Provide the [X, Y] coordinate of the cell's center where the given text is located.  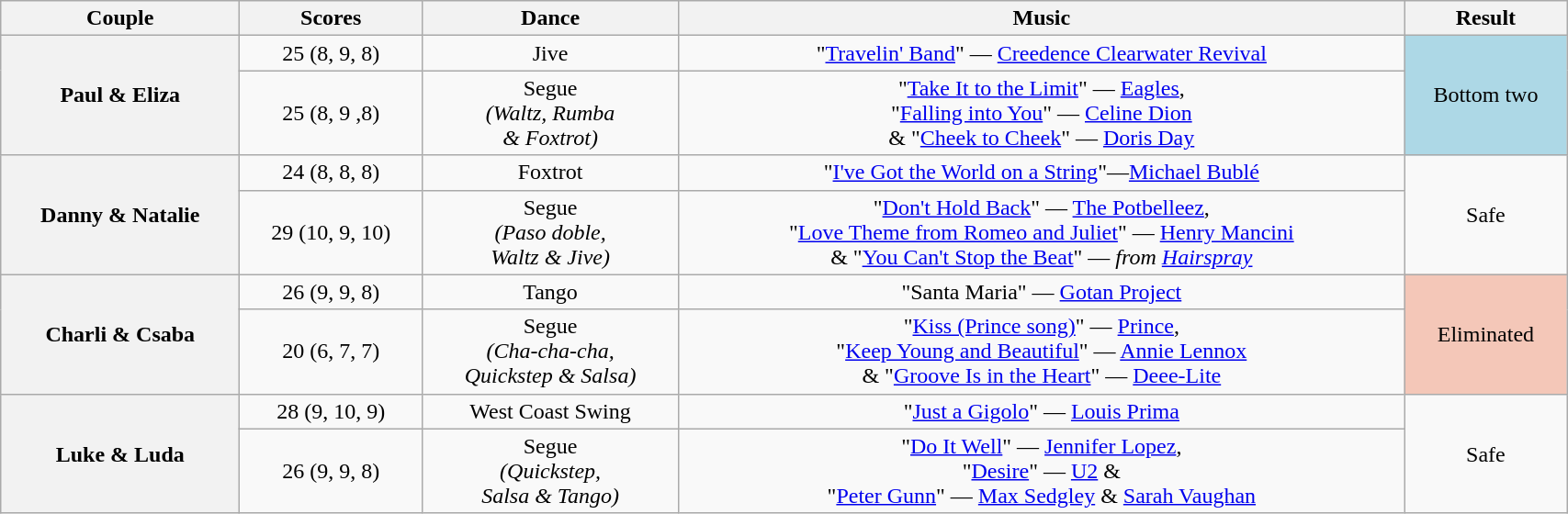
Segue(Waltz, Rumba& Foxtrot) [551, 113]
25 (8, 9 ,8) [331, 113]
Danny & Natalie [120, 215]
Music [1042, 18]
20 (6, 7, 7) [331, 352]
Foxtrot [551, 173]
"I've Got the World on a String"—Michael Bublé [1042, 173]
Scores [331, 18]
24 (8, 8, 8) [331, 173]
Segue(Paso doble,Waltz & Jive) [551, 232]
"Kiss (Prince song)" — Prince,"Keep Young and Beautiful" — Annie Lennox& "Groove Is in the Heart" — Deee-Lite [1042, 352]
"Don't Hold Back" — The Potbelleez,"Love Theme from Romeo and Juliet" — Henry Mancini& "You Can't Stop the Beat" — from Hairspray [1042, 232]
Charli & Csaba [120, 334]
29 (10, 9, 10) [331, 232]
Jive [551, 53]
Segue(Quickstep,Salsa & Tango) [551, 471]
Dance [551, 18]
"Just a Gigolo" — Louis Prima [1042, 411]
Bottom two [1485, 95]
Tango [551, 292]
Luke & Luda [120, 453]
Paul & Eliza [120, 95]
"Travelin' Band" — Creedence Clearwater Revival [1042, 53]
28 (9, 10, 9) [331, 411]
"Take It to the Limit" — Eagles,"Falling into You" — Celine Dion& "Cheek to Cheek" — Doris Day [1042, 113]
Couple [120, 18]
Result [1485, 18]
Segue(Cha-cha-cha,Quickstep & Salsa) [551, 352]
Eliminated [1485, 334]
West Coast Swing [551, 411]
"Santa Maria" — Gotan Project [1042, 292]
25 (8, 9, 8) [331, 53]
"Do It Well" — Jennifer Lopez,"Desire" — U2 &"Peter Gunn" — Max Sedgley & Sarah Vaughan [1042, 471]
